Scan for the cell matching the given text and deliver its (x, y) coordinate at center. 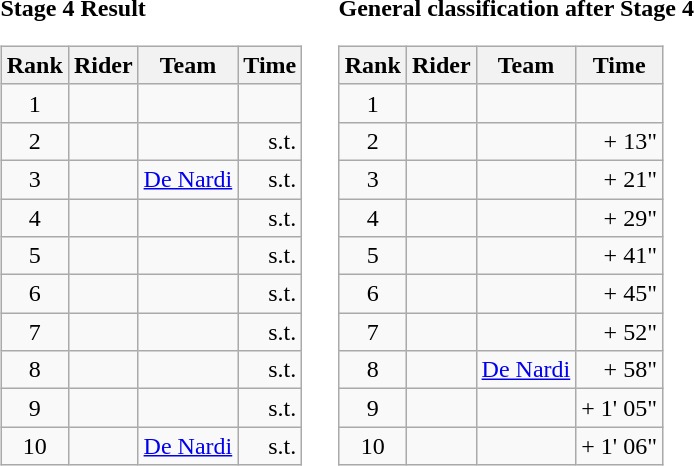
+ 13" (620, 141)
+ 45" (620, 294)
+ 41" (620, 256)
+ 21" (620, 179)
+ 1' 05" (620, 408)
+ 58" (620, 370)
+ 29" (620, 217)
+ 52" (620, 332)
+ 1' 06" (620, 446)
